Search for the cell housing the specified text and yield its (x, y) center coordinate. 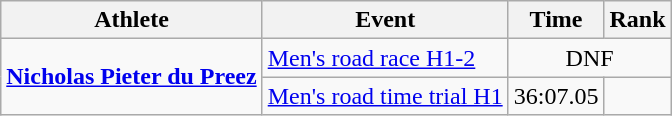
Men's road time trial H1 (385, 96)
Time (556, 20)
Men's road race H1-2 (385, 58)
Event (385, 20)
Athlete (132, 20)
Rank (638, 20)
Nicholas Pieter du Preez (132, 77)
36:07.05 (556, 96)
DNF (590, 58)
